Determine the (x, y) coordinate at the center of the cell enclosing the given text.  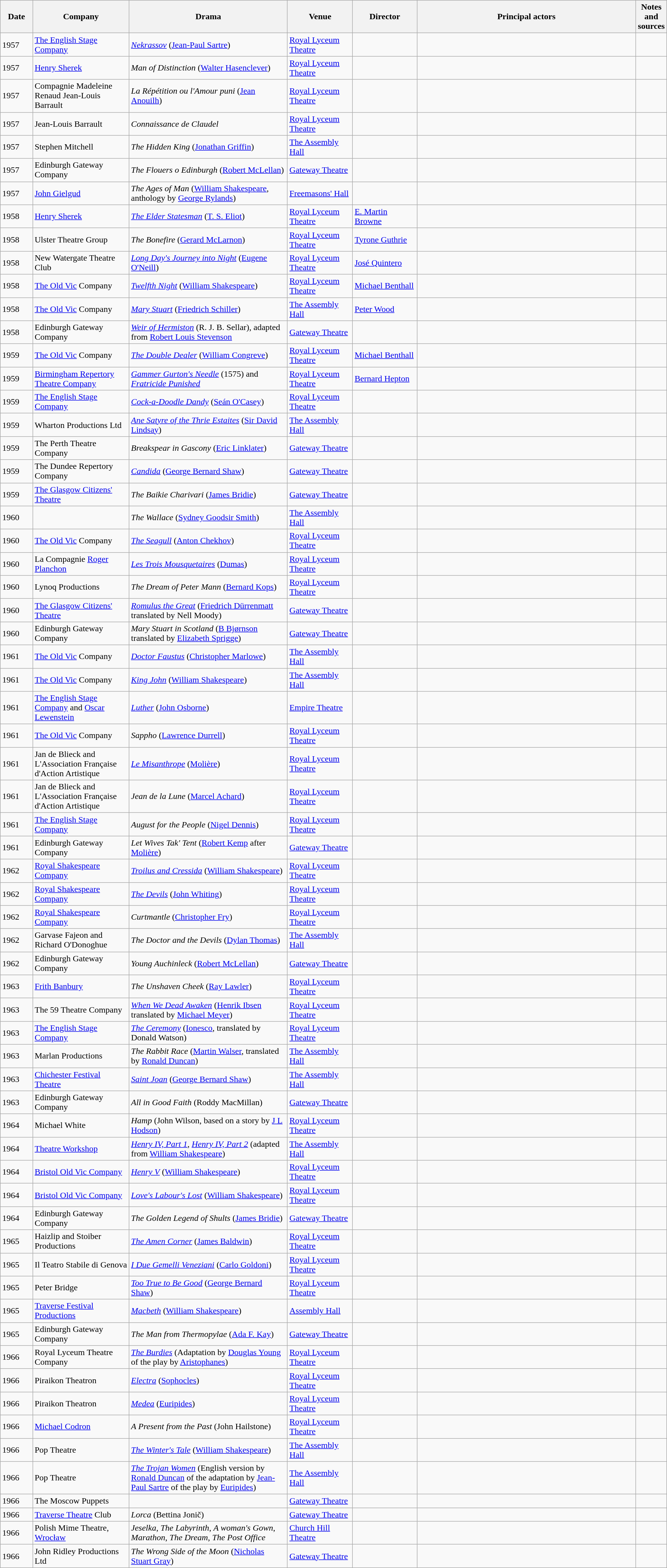
When We Dead Awaken (Henrik Ibsen translated by Michael Meyer) (208, 1010)
Church Hill Theatre (320, 1533)
Romulus the Great (Friedrich Dürrenmatt translated by Nell Moody) (208, 610)
Birmingham Repertory Theatre Company (81, 379)
Weir of Hermiston (R. J. B. Sellar), adapted from Robert Louis Stevenson (208, 333)
Sappho (Lawrence Durrell) (208, 736)
August for the People (Nigel Dennis) (208, 825)
Assembly Hall (320, 1311)
La Compagnie Roger Planchon (81, 564)
The Devils (John Whiting) (208, 894)
The Ages of Man (William Shakespeare, anthology by George Rylands) (208, 193)
The Wallace (Sydney Goodsir Smith) (208, 518)
Macbeth (William Shakespeare) (208, 1311)
Hamp (John Wilson, based on a story by J L Hodson) (208, 1126)
La Répétition ou l'Amour puni (Jean Anouilh) (208, 96)
Les Trois Mousquetaires (Dumas) (208, 564)
Too True to Be Good (George Bernard Shaw) (208, 1287)
Frith Banbury (81, 986)
Polish Mime Theatre, Wrocław (81, 1533)
Michael Codron (81, 1426)
Empire Theatre (320, 708)
Mary Stuart in Scotland (B Bjørnson translated by Elizabeth Sprigge) (208, 633)
The Rabbit Race (Martin Walser, translated by Ronald Duncan) (208, 1056)
The Golden Legend of Shults (James Bridie) (208, 1218)
Theatre Workshop (81, 1149)
Cock-a-Doodle Dandy (Seán O'Casey) (208, 402)
The Seagull (Anton Chekhov) (208, 540)
Traverse Festival Productions (81, 1311)
Garvase Fajeon and Richard O'Donoghue (81, 940)
The Elder Statesman (T. S. Eliot) (208, 216)
The Flouers o Edinburgh (Robert McLellan) (208, 170)
The Bonefire (Gerard McLarnon) (208, 239)
Medea (Euripides) (208, 1404)
Director (385, 17)
Peter Wood (385, 309)
Gammer Gurton's Needle (1575) and Fratricide Punished (208, 379)
Jeselka, The Labyrinth, A woman's Gown, Marathon, The Dream, The Post Office (208, 1533)
The Burdies (Adaptation by Douglas Young of the play by Aristophanes) (208, 1357)
Wharton Productions Ltd (81, 425)
The Perth Theatre Company (81, 448)
Electra (Sophocles) (208, 1380)
Henry IV, Part 1, Henry IV, Part 2 (adapted from William Shakespeare) (208, 1149)
Michael White (81, 1126)
Jean-Louis Barrault (81, 124)
The Ceremony (Ionesco, translated by Donald Watson) (208, 1033)
The Unshaven Cheek (Ray Lawler) (208, 986)
Peter Bridge (81, 1287)
All in Good Faith (Roddy MacMillan) (208, 1102)
The 59 Theatre Company (81, 1010)
Candida (George Bernard Shaw) (208, 471)
Troilus and Cressida (William Shakespeare) (208, 871)
Date (16, 17)
Love's Labour's Lost (William Shakespeare) (208, 1195)
The Moscow Puppets (81, 1501)
Let Wives Tak' Tent (Robert Kemp after Molière) (208, 847)
The Doctor and the Devils (Dylan Thomas) (208, 940)
Tyrone Guthrie (385, 239)
The Trojan Women (English version by Ronald Duncan of the adaptation by Jean-Paul Sartre of the play by Euripides) (208, 1478)
Henry V (William Shakespeare) (208, 1172)
José Quintero (385, 263)
King John (William Shakespeare) (208, 679)
Il Teatro Stabile di Genova (81, 1265)
The Winter's Tale (William Shakespeare) (208, 1450)
John Ridley Productions Ltd (81, 1556)
Man of Distinction (Walter Hasenclever) (208, 68)
The Baikie Charivari (James Bridie) (208, 494)
Ulster Theatre Group (81, 239)
The Wrong Side of the Moon (Nicholas Stuart Gray) (208, 1556)
Nekrassov (Jean-Paul Sartre) (208, 45)
Breakspear in Gascony (Eric Linklater) (208, 448)
I Due Gemelli Veneziani (Carlo Goldoni) (208, 1265)
John Gielgud (81, 193)
E. Martin Browne (385, 216)
The Dream of Peter Mann (Bernard Kops) (208, 587)
The Man from Thermopylae (Ada F. Kay) (208, 1334)
Mary Stuart (Friedrich Schiller) (208, 309)
Chichester Festival Theatre (81, 1079)
Principal actors (527, 17)
Haizlip and Stoiber Productions (81, 1241)
Bernard Hepton (385, 379)
Stephen Mitchell (81, 147)
Jean de la Lune (Marcel Achard) (208, 796)
Ane Satyre of the Thrie Estaites (Sir David Lindsay) (208, 425)
Marlan Productions (81, 1056)
Notes and sources (651, 17)
The Double Dealer (William Congreve) (208, 355)
Lorca (Bettina Jonič) (208, 1515)
Traverse Theatre Club (81, 1515)
Saint Joan (George Bernard Shaw) (208, 1079)
A Present from the Past (John Hailstone) (208, 1426)
Lynoq Productions (81, 587)
New Watergate Theatre Club (81, 263)
The Amen Corner (James Baldwin) (208, 1241)
The Dundee Repertory Company (81, 471)
Le Misanthrope (Molière) (208, 764)
The English Stage Company and Oscar Lewenstein (81, 708)
Connaissance de Claudel (208, 124)
Doctor Faustus (Christopher Marlowe) (208, 657)
The Hidden King (Jonathan Griffin) (208, 147)
Young Auchinleck (Robert McLellan) (208, 963)
Company (81, 17)
Compagnie Madeleine Renaud Jean-Louis Barrault (81, 96)
Freemasons' Hall (320, 193)
Long Day's Journey into Night (Eugene O'Neill) (208, 263)
Royal Lyceum Theatre Company (81, 1357)
Drama (208, 17)
Venue (320, 17)
Curtmantle (Christopher Fry) (208, 917)
Twelfth Night (William Shakespeare) (208, 286)
Luther (John Osborne) (208, 708)
